Scan for the cell matching the given text and deliver its [X, Y] coordinate at center. 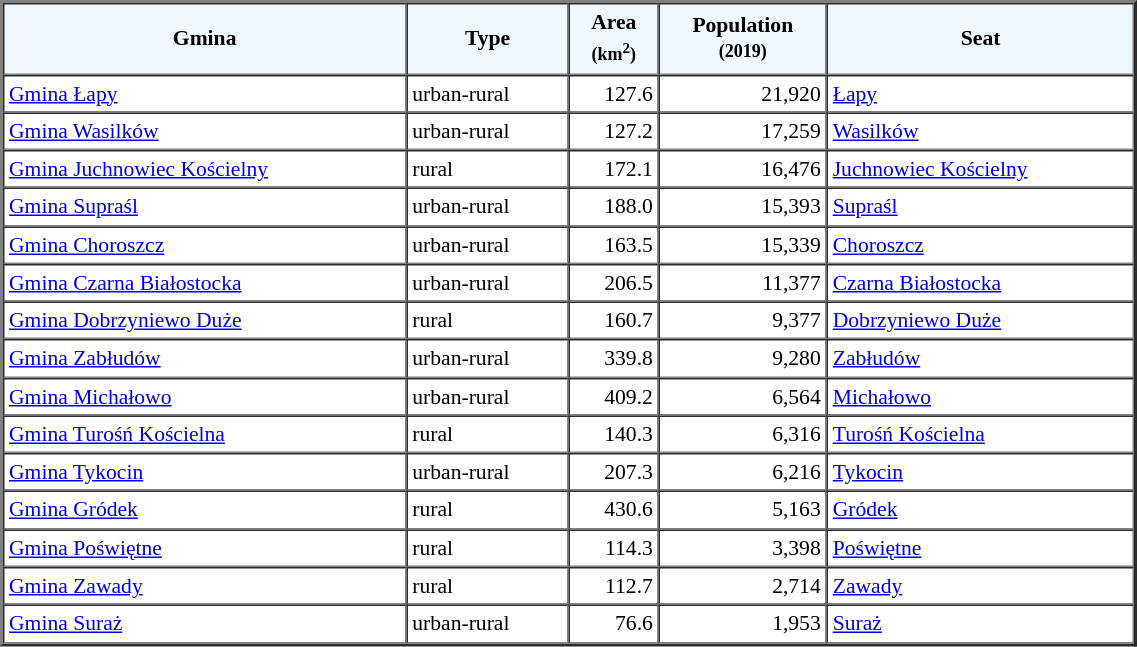
160.7 [614, 321]
127.2 [614, 131]
Michałowo [981, 396]
6,216 [743, 472]
6,564 [743, 396]
Zawady [981, 586]
Suraż [981, 624]
Czarna Białostocka [981, 283]
Juchnowiec Kościelny [981, 169]
9,280 [743, 359]
Poświętne [981, 548]
Tykocin [981, 472]
21,920 [743, 93]
140.3 [614, 434]
Gmina Turośń Kościelna [204, 434]
Gmina Zabłudów [204, 359]
76.6 [614, 624]
Population(2019) [743, 38]
Gmina Czarna Białostocka [204, 283]
188.0 [614, 207]
15,393 [743, 207]
Gmina [204, 38]
Gmina Wasilków [204, 131]
Gmina Suraż [204, 624]
3,398 [743, 548]
15,339 [743, 245]
Łapy [981, 93]
Choroszcz [981, 245]
Gmina Łapy [204, 93]
Supraśl [981, 207]
112.7 [614, 586]
Gmina Poświętne [204, 548]
Gmina Dobrzyniewo Duże [204, 321]
Type [487, 38]
9,377 [743, 321]
5,163 [743, 510]
Turośń Kościelna [981, 434]
114.3 [614, 548]
409.2 [614, 396]
6,316 [743, 434]
206.5 [614, 283]
Gmina Juchnowiec Kościelny [204, 169]
Dobrzyniewo Duże [981, 321]
Gmina Zawady [204, 586]
2,714 [743, 586]
172.1 [614, 169]
Seat [981, 38]
Gmina Supraśl [204, 207]
Gmina Tykocin [204, 472]
Gmina Michałowo [204, 396]
430.6 [614, 510]
339.8 [614, 359]
1,953 [743, 624]
Gmina Choroszcz [204, 245]
Gródek [981, 510]
Wasilków [981, 131]
Area(km2) [614, 38]
163.5 [614, 245]
17,259 [743, 131]
16,476 [743, 169]
207.3 [614, 472]
Gmina Gródek [204, 510]
Zabłudów [981, 359]
11,377 [743, 283]
127.6 [614, 93]
